Scan for the cell matching the given text and deliver its [x, y] coordinate at center. 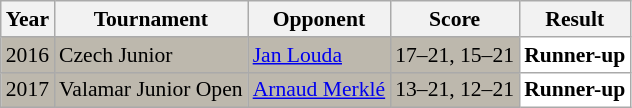
Score [454, 19]
Result [574, 19]
Opponent [320, 19]
Jan Louda [320, 55]
Czech Junior [151, 55]
Arnaud Merklé [320, 90]
Year [28, 19]
2017 [28, 90]
Valamar Junior Open [151, 90]
2016 [28, 55]
17–21, 15–21 [454, 55]
13–21, 12–21 [454, 90]
Tournament [151, 19]
